Locate the cell with the specified text and output its (x, y) center coordinate. 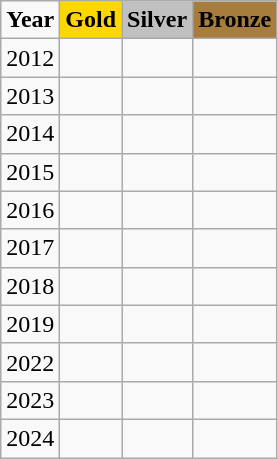
2023 (30, 400)
2019 (30, 324)
2016 (30, 210)
2013 (30, 96)
2012 (30, 58)
2014 (30, 134)
2018 (30, 286)
2015 (30, 172)
Bronze (235, 20)
2024 (30, 438)
Gold (91, 20)
Silver (158, 20)
2017 (30, 248)
Year (30, 20)
2022 (30, 362)
